Provide the [x, y] coordinate of the cell's center where the given text is located.  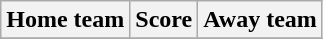
Away team [260, 20]
Score [164, 20]
Home team [66, 20]
